For the text-containing cell, return its midpoint in (X, Y) coordinate format. 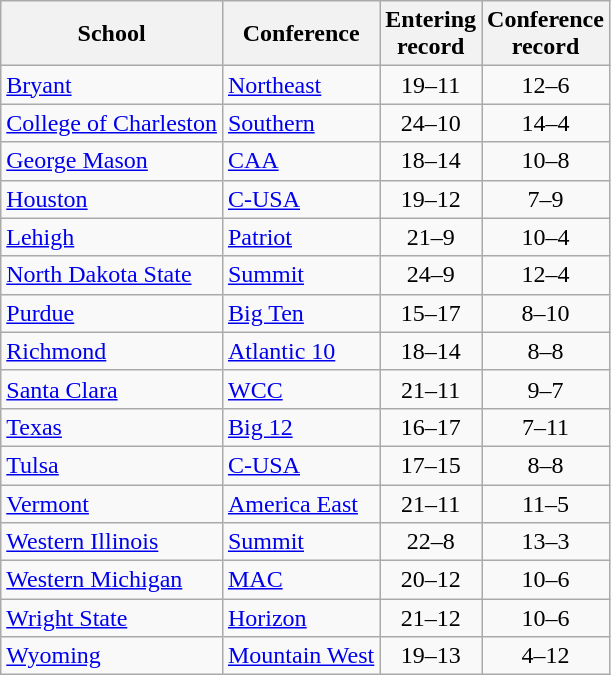
College of Charleston (112, 123)
Wright State (112, 618)
Conferencerecord (546, 34)
13–3 (546, 542)
12–6 (546, 85)
Lehigh (112, 237)
Mountain West (300, 656)
Big Ten (300, 313)
George Mason (112, 161)
Santa Clara (112, 389)
11–5 (546, 503)
MAC (300, 580)
10–8 (546, 161)
19–13 (431, 656)
Vermont (112, 503)
Enteringrecord (431, 34)
24–10 (431, 123)
20–12 (431, 580)
21–12 (431, 618)
9–7 (546, 389)
Western Michigan (112, 580)
15–17 (431, 313)
4–12 (546, 656)
Texas (112, 427)
21–9 (431, 237)
Southern (300, 123)
7–9 (546, 199)
8–10 (546, 313)
CAA (300, 161)
10–4 (546, 237)
7–11 (546, 427)
17–15 (431, 465)
Atlantic 10 (300, 351)
Houston (112, 199)
12–4 (546, 275)
19–12 (431, 199)
14–4 (546, 123)
Richmond (112, 351)
North Dakota State (112, 275)
16–17 (431, 427)
22–8 (431, 542)
19–11 (431, 85)
Horizon (300, 618)
Tulsa (112, 465)
America East (300, 503)
Patriot (300, 237)
Purdue (112, 313)
Wyoming (112, 656)
Western Illinois (112, 542)
Big 12 (300, 427)
Northeast (300, 85)
Conference (300, 34)
24–9 (431, 275)
Bryant (112, 85)
School (112, 34)
WCC (300, 389)
